Find where the given text appears and provide that cell's center as (x, y) coordinate. 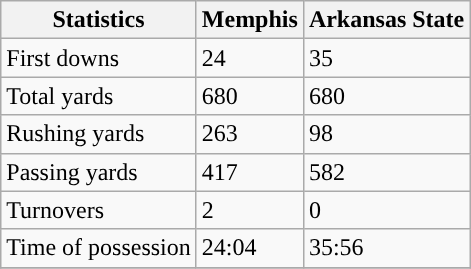
582 (386, 172)
Memphis (250, 20)
Turnovers (99, 210)
Statistics (99, 20)
Passing yards (99, 172)
98 (386, 134)
24:04 (250, 248)
First downs (99, 58)
263 (250, 134)
35:56 (386, 248)
2 (250, 210)
Rushing yards (99, 134)
35 (386, 58)
417 (250, 172)
24 (250, 58)
Time of possession (99, 248)
Total yards (99, 96)
Arkansas State (386, 20)
0 (386, 210)
